Identify which cell holds the provided text, then report its (X, Y) central coordinate. 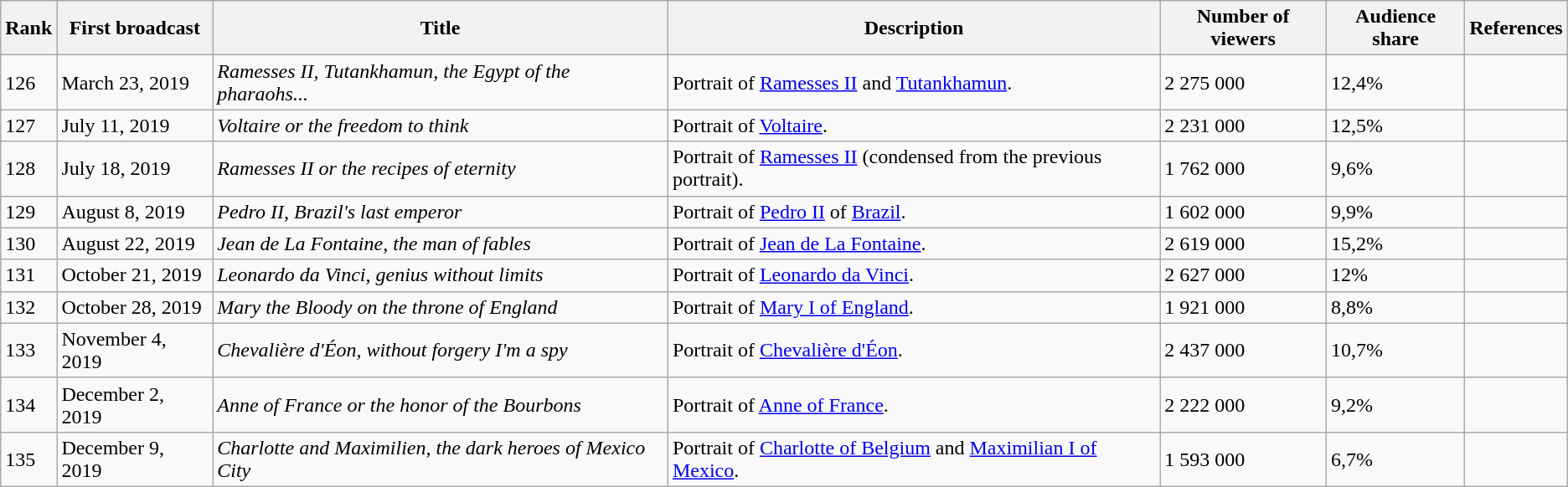
Portrait of Charlotte of Belgium and Maximilian I of Mexico. (913, 459)
8,8% (1395, 307)
December 9, 2019 (135, 459)
First broadcast (135, 28)
Description (913, 28)
October 21, 2019 (135, 275)
9,2% (1395, 405)
Portrait of Ramesses II (condensed from the previous portrait). (913, 169)
Portrait of Chevalière d'Éon. (913, 350)
Ramesses II, Tutankhamun, the Egypt of the pharaohs... (441, 82)
1 602 000 (1243, 212)
130 (28, 243)
Mary the Bloody on the throne of England (441, 307)
Pedro II, Brazil's last emperor (441, 212)
Portrait of Ramesses II and Tutankhamun. (913, 82)
10,7% (1395, 350)
2 222 000 (1243, 405)
Portrait of Mary I of England. (913, 307)
126 (28, 82)
July 11, 2019 (135, 126)
Anne of France or the honor of the Bourbons (441, 405)
August 8, 2019 (135, 212)
Leonardo da Vinci, genius without limits (441, 275)
Chevalière d'Éon, without forgery I'm a spy (441, 350)
2 619 000 (1243, 243)
July 18, 2019 (135, 169)
October 28, 2019 (135, 307)
Audience share (1395, 28)
2 231 000 (1243, 126)
Number of viewers (1243, 28)
Portrait of Pedro II of Brazil. (913, 212)
November 4, 2019 (135, 350)
December 2, 2019 (135, 405)
134 (28, 405)
August 22, 2019 (135, 243)
1 921 000 (1243, 307)
132 (28, 307)
6,7% (1395, 459)
2 275 000 (1243, 82)
127 (28, 126)
Portrait of Jean de La Fontaine. (913, 243)
Ramesses II or the recipes of eternity (441, 169)
131 (28, 275)
Portrait of Voltaire. (913, 126)
15,2% (1395, 243)
12% (1395, 275)
Rank (28, 28)
Portrait of Anne of France. (913, 405)
128 (28, 169)
129 (28, 212)
Voltaire or the freedom to think (441, 126)
2 437 000 (1243, 350)
135 (28, 459)
1 762 000 (1243, 169)
2 627 000 (1243, 275)
12,4% (1395, 82)
1 593 000 (1243, 459)
Jean de La Fontaine, the man of fables (441, 243)
12,5% (1395, 126)
133 (28, 350)
March 23, 2019 (135, 82)
Portrait of Leonardo da Vinci. (913, 275)
9,6% (1395, 169)
References (1516, 28)
9,9% (1395, 212)
Charlotte and Maximilien, the dark heroes of Mexico City (441, 459)
Title (441, 28)
